Locate the cell with the specified text and output its [x, y] center coordinate. 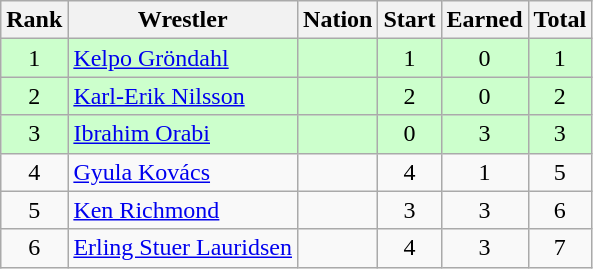
Wrestler [183, 20]
Nation [338, 20]
Gyula Kovács [183, 172]
7 [560, 248]
Kelpo Gröndahl [183, 58]
Start [410, 20]
Total [560, 20]
Rank [34, 20]
Ibrahim Orabi [183, 134]
Ken Richmond [183, 210]
Erling Stuer Lauridsen [183, 248]
Earned [484, 20]
Karl-Erik Nilsson [183, 96]
